Identify which cell holds the provided text, then report its (x, y) central coordinate. 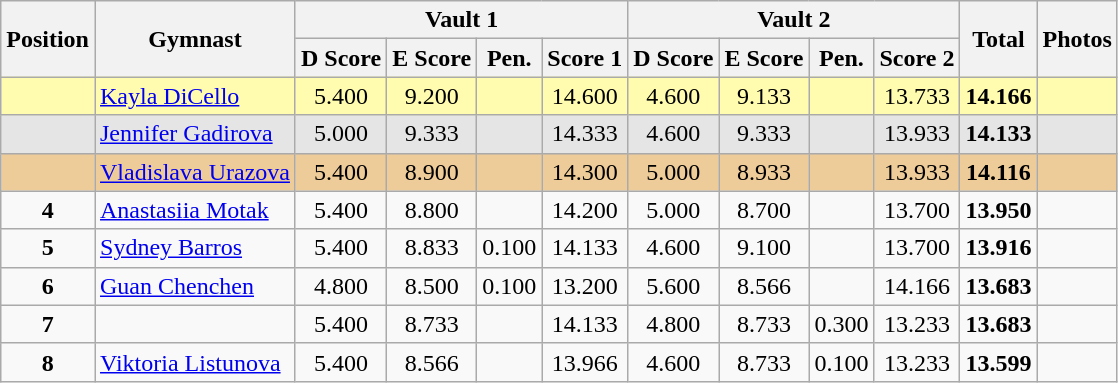
Score 1 (585, 58)
13.950 (998, 210)
Vault 1 (461, 20)
8 (48, 362)
13.966 (585, 362)
14.116 (998, 172)
Viktoria Listunova (194, 362)
Photos (1077, 39)
8.500 (432, 286)
14.600 (585, 96)
13.599 (998, 362)
Vladislava Urazova (194, 172)
14.300 (585, 172)
Kayla DiCello (194, 96)
14.200 (585, 210)
Anastasiia Motak (194, 210)
Vault 2 (794, 20)
5 (48, 248)
14.333 (585, 134)
Sydney Barros (194, 248)
13.916 (998, 248)
8.900 (432, 172)
6 (48, 286)
Total (998, 39)
Gymnast (194, 39)
8.800 (432, 210)
13.733 (917, 96)
Jennifer Gadirova (194, 134)
7 (48, 324)
8.933 (764, 172)
Position (48, 39)
9.133 (764, 96)
9.100 (764, 248)
Guan Chenchen (194, 286)
0.300 (842, 324)
Score 2 (917, 58)
4 (48, 210)
8.700 (764, 210)
13.200 (585, 286)
8.833 (432, 248)
9.200 (432, 96)
5.600 (674, 286)
